Find where the given text appears and provide that cell's center as (x, y) coordinate. 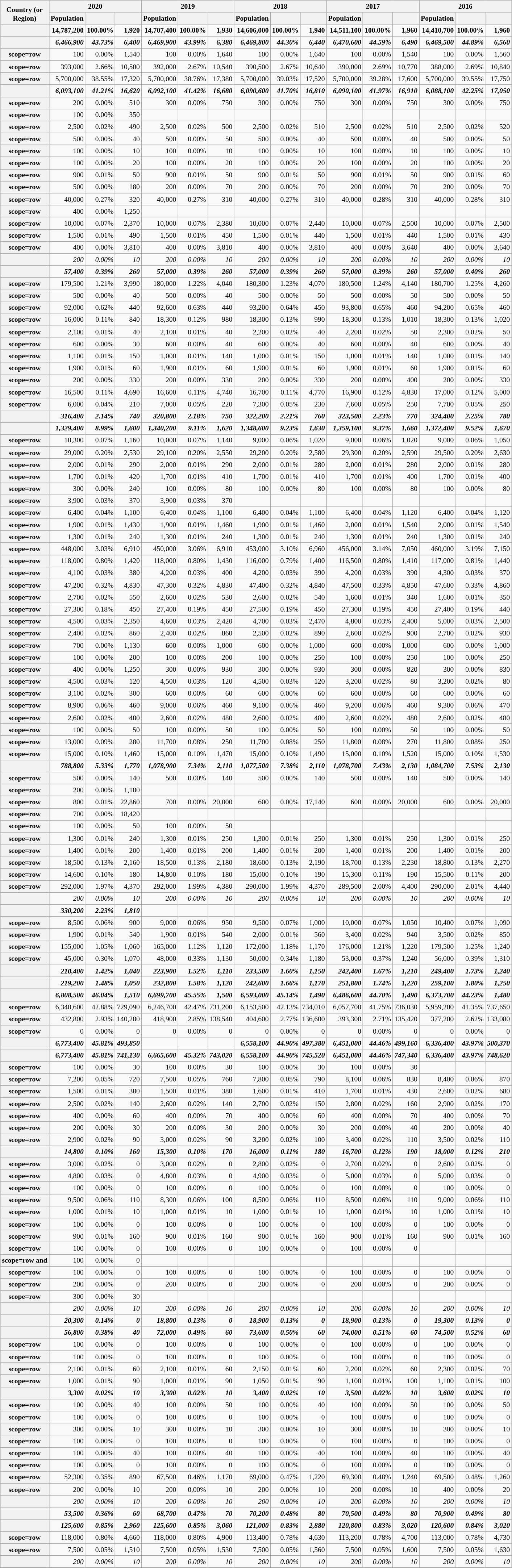
92,600 (159, 308)
530 (221, 597)
210,400 (67, 971)
0.18% (100, 609)
116,500 (345, 561)
74,000 (345, 1333)
497,380 (314, 1043)
6,246,700 (159, 1007)
4,600 (159, 621)
20,300 (67, 1320)
259,100 (437, 983)
377,200 (437, 1019)
180,300 (252, 283)
322,200 (252, 416)
270 (406, 742)
1,440 (499, 561)
4,860 (499, 585)
17,600 (406, 78)
404,600 (252, 1019)
72,000 (159, 1333)
17,320 (128, 78)
2.71% (378, 1019)
29,000 (67, 452)
320 (128, 199)
3,990 (128, 283)
57,400 (67, 272)
4,850 (406, 585)
42.13% (285, 1007)
1,329,400 (67, 428)
736,030 (406, 1007)
39.55% (470, 78)
1.23% (285, 283)
560 (314, 935)
9.37% (378, 428)
165,000 (159, 947)
745,520 (314, 1055)
2,880 (314, 1525)
1,078,700 (345, 766)
113,400 (252, 1538)
29,100 (159, 452)
2,370 (128, 223)
41.42% (193, 91)
4,300 (437, 573)
2.01% (470, 886)
788,800 (67, 766)
8.99% (100, 428)
980 (221, 320)
41.21% (100, 91)
3,060 (221, 1525)
1,470 (221, 754)
4,040 (221, 283)
390,000 (345, 67)
1,670 (499, 428)
232,800 (159, 983)
1,480 (499, 995)
4,400 (406, 886)
4,070 (314, 283)
18,600 (252, 862)
1,420 (128, 561)
2,590 (406, 452)
6,593,000 (252, 995)
0.62% (100, 308)
850 (499, 935)
10,840 (499, 67)
56,000 (437, 959)
6,469,900 (159, 43)
0.38% (100, 1333)
1,410 (406, 561)
1,340,200 (159, 428)
47,500 (345, 585)
93,800 (345, 308)
0.46% (193, 1477)
44.89% (470, 43)
2.25% (470, 416)
6,000 (67, 404)
2,580 (314, 452)
8,100 (345, 1080)
7,600 (345, 404)
0.63% (193, 308)
42.88% (100, 1007)
6,090,600 (252, 91)
45.55% (193, 995)
7.34% (193, 766)
1,160 (128, 441)
1,010 (406, 320)
230 (314, 404)
2.66% (100, 67)
29,500 (437, 452)
3,600 (437, 1393)
432,800 (67, 1019)
18,000 (437, 1151)
68,700 (159, 1514)
50,000 (252, 959)
748,620 (499, 1055)
17,750 (499, 78)
38.55% (100, 78)
1,310 (499, 959)
2020 (95, 7)
1,348,600 (252, 428)
1,660 (406, 428)
6,380 (221, 43)
1,372,400 (437, 428)
790 (314, 1080)
6,486,600 (345, 995)
493,850 (128, 1043)
4,140 (406, 283)
44.23% (470, 995)
14,511,100 (345, 30)
180,500 (345, 283)
1.12% (193, 947)
2016 (465, 7)
180,700 (437, 283)
870 (499, 1080)
44.70% (378, 995)
249,400 (437, 971)
743,020 (221, 1055)
2,270 (499, 862)
6,469,800 (252, 43)
456,000 (345, 549)
45.14% (285, 995)
1,920 (128, 30)
10,770 (406, 67)
1.74% (378, 983)
5.33% (100, 766)
2.93% (100, 1019)
2019 (188, 7)
1,210 (406, 971)
113,000 (437, 1538)
3.19% (470, 549)
3.10% (285, 549)
133,080 (499, 1019)
1.22% (193, 283)
13,000 (67, 742)
2.62% (470, 1019)
73,600 (252, 1333)
16,910 (406, 91)
70,500 (345, 1514)
8,300 (159, 1200)
69,000 (252, 1477)
393,300 (345, 1019)
43.73% (100, 43)
41.97% (378, 91)
2,150 (252, 1369)
1,078,900 (159, 766)
7,200 (67, 1080)
1,940 (314, 30)
392,000 (159, 67)
0.40% (470, 272)
320,800 (159, 416)
729,090 (128, 1007)
41.35% (470, 1007)
10,300 (67, 441)
116,000 (252, 561)
2,530 (128, 452)
2,420 (221, 621)
1.80% (470, 983)
2.00% (378, 886)
1.18% (285, 947)
940 (406, 935)
7,300 (252, 404)
323,500 (345, 416)
3.14% (378, 549)
316,400 (67, 416)
1,260 (499, 1477)
70,200 (252, 1514)
4,740 (221, 392)
4,690 (128, 392)
27,500 (252, 609)
4,730 (499, 1538)
0.84% (470, 1525)
2,350 (128, 621)
120,800 (345, 1525)
2017 (372, 7)
56,800 (67, 1333)
17,380 (221, 78)
16,810 (314, 91)
17,520 (314, 78)
1.48% (100, 983)
6,057,700 (345, 1007)
734,010 (314, 1007)
6,090,100 (345, 91)
7,000 (159, 404)
155,000 (67, 947)
2.85% (193, 1019)
0.50% (285, 1333)
scope=row and (25, 1260)
499,160 (406, 1043)
800 (67, 802)
7,700 (437, 404)
9.11% (193, 428)
14,606,000 (252, 30)
2018 (280, 7)
6,469,500 (437, 43)
820 (406, 670)
1,110 (221, 971)
2,230 (406, 862)
16,620 (128, 91)
3.06% (193, 549)
4,770 (314, 392)
140,280 (128, 1019)
1.66% (285, 983)
6,960 (314, 549)
120,600 (437, 1525)
500,370 (499, 1043)
121,000 (252, 1525)
840 (128, 320)
47,200 (67, 585)
14,410,700 (437, 30)
420 (128, 477)
2.14% (100, 416)
9,200 (345, 706)
1.60% (285, 971)
2,440 (314, 223)
4,100 (67, 573)
17,000 (437, 392)
2.77% (285, 1019)
6,560 (499, 43)
0.34% (285, 959)
6,699,700 (159, 995)
29,200 (252, 452)
16,900 (345, 392)
1,040 (128, 971)
780 (499, 416)
1,520 (406, 754)
2,380 (221, 223)
6,153,500 (252, 1007)
74,500 (437, 1333)
251,800 (345, 983)
7.43% (378, 766)
6,808,500 (67, 995)
7,050 (406, 549)
41.75% (378, 1007)
4,840 (314, 585)
17,140 (314, 802)
453,000 (252, 549)
70,900 (437, 1514)
460,000 (437, 549)
4,660 (128, 1538)
6,466,900 (67, 43)
14,600 (67, 875)
10,500 (128, 67)
138,540 (221, 1019)
53,500 (67, 1514)
46.04% (100, 995)
47,600 (437, 585)
1,930 (221, 30)
4,630 (314, 1538)
48,000 (159, 959)
1.73% (470, 971)
53,000 (345, 959)
93,200 (252, 308)
418,900 (159, 1019)
43.99% (193, 43)
16,600 (159, 392)
9,100 (252, 706)
220 (221, 404)
14,707,400 (159, 30)
10,540 (221, 67)
18,700 (345, 862)
0.14% (100, 1320)
1,359,100 (345, 428)
1,770 (128, 766)
448,000 (67, 549)
6,440 (314, 43)
0.37% (378, 959)
6,093,100 (67, 91)
113,200 (345, 1538)
1,620 (221, 428)
393,000 (67, 67)
4,380 (221, 886)
6,490 (406, 43)
770 (406, 416)
289,500 (345, 886)
242,400 (345, 971)
8,400 (437, 1080)
2,550 (221, 452)
6,340,600 (67, 1007)
9,300 (437, 706)
2,180 (221, 862)
330,200 (67, 911)
7.53% (470, 766)
1,060 (128, 947)
219,200 (67, 983)
39.28% (378, 78)
9.52% (470, 428)
388,000 (437, 67)
39.03% (285, 78)
9.23% (285, 428)
1.67% (378, 971)
6,470,600 (345, 43)
18,420 (128, 814)
67,500 (159, 1477)
1,150 (314, 971)
19,300 (437, 1320)
3,100 (67, 693)
2,470 (314, 621)
2,960 (128, 1525)
8,900 (67, 706)
6,088,100 (437, 91)
731,200 (221, 1007)
2,630 (499, 452)
136,600 (314, 1019)
990 (314, 320)
340 (406, 597)
223,900 (159, 971)
747,340 (406, 1055)
94,200 (437, 308)
42.47% (193, 1007)
1,070 (128, 959)
1,140 (221, 441)
10,640 (314, 67)
7,800 (252, 1080)
45,000 (67, 959)
2.18% (193, 416)
69,500 (437, 1477)
52,300 (67, 1477)
550 (128, 597)
233,500 (252, 971)
Country (or Region) (25, 12)
1.05% (100, 947)
680 (499, 1091)
4,260 (499, 283)
950 (221, 922)
1.58% (193, 983)
450,000 (159, 549)
1.42% (100, 971)
741,130 (128, 1055)
6,665,600 (159, 1055)
0.64% (285, 308)
242,600 (252, 983)
69,300 (345, 1477)
1,810 (128, 911)
2,190 (314, 862)
172,000 (252, 947)
520 (499, 127)
0.51% (378, 1333)
45.32% (193, 1055)
41.70% (285, 91)
6,373,700 (437, 995)
3.03% (100, 549)
44.30% (285, 43)
470 (499, 706)
5,959,200 (437, 1007)
135,420 (406, 1019)
0.79% (285, 561)
390,500 (252, 67)
16,680 (221, 91)
44.59% (378, 43)
0.09% (100, 742)
720 (128, 1080)
0.30% (100, 959)
1.24% (378, 283)
117,000 (437, 561)
92,000 (67, 308)
0.36% (100, 1514)
2,160 (128, 862)
47,400 (252, 585)
1.52% (193, 971)
0.35% (100, 1477)
17,050 (499, 91)
324,400 (437, 416)
176,000 (345, 947)
737,650 (499, 1007)
22,860 (128, 802)
10,400 (437, 922)
0.81% (470, 561)
1,084,700 (437, 766)
15,500 (437, 875)
1,077,500 (252, 766)
0.52% (470, 1333)
42.25% (470, 91)
7,150 (499, 549)
2.21% (285, 416)
47,300 (159, 585)
4,440 (499, 886)
7.38% (285, 766)
180,000 (159, 283)
740 (128, 416)
29,300 (345, 452)
38.76% (193, 78)
6,092,100 (159, 91)
16,500 (67, 392)
1,090 (499, 922)
1.97% (100, 886)
14,787,200 (67, 30)
